Capture the cell that displays the provided text and extract its (X, Y) central coordinate. 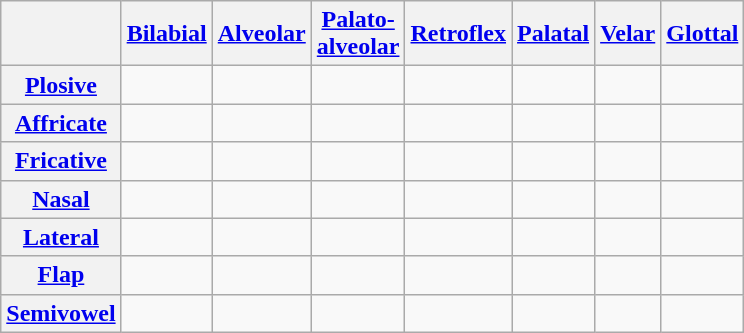
Flap (61, 275)
Glottal (702, 34)
Palatal (554, 34)
Plosive (61, 85)
Lateral (61, 237)
Fricative (61, 161)
Nasal (61, 199)
Palato-alveolar (358, 34)
Alveolar (262, 34)
Semivowel (61, 313)
Bilabial (166, 34)
Retroflex (458, 34)
Velar (628, 34)
Affricate (61, 123)
